Scan for the cell matching the given text and deliver its [x, y] coordinate at center. 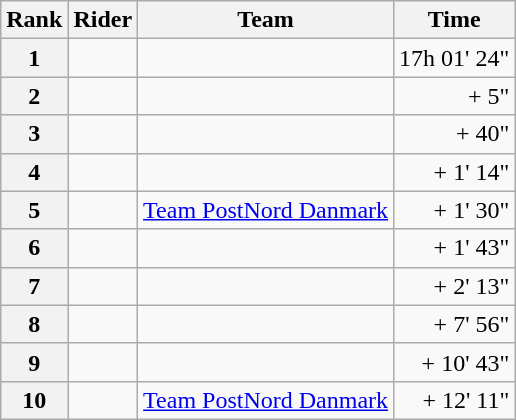
9 [34, 362]
Rank [34, 20]
Team [266, 20]
8 [34, 324]
Rider [103, 20]
+ 5" [454, 96]
+ 12' 11" [454, 400]
+ 10' 43" [454, 362]
4 [34, 172]
3 [34, 134]
+ 1' 43" [454, 248]
+ 1' 14" [454, 172]
Time [454, 20]
1 [34, 58]
7 [34, 286]
6 [34, 248]
+ 1' 30" [454, 210]
+ 2' 13" [454, 286]
5 [34, 210]
17h 01' 24" [454, 58]
+ 40" [454, 134]
2 [34, 96]
+ 7' 56" [454, 324]
10 [34, 400]
